Extract the [x, y] coordinate from the center of the cell holding the provided text.  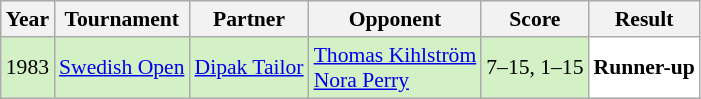
1983 [28, 68]
7–15, 1–15 [534, 68]
Opponent [396, 19]
Thomas Kihlström Nora Perry [396, 68]
Score [534, 19]
Runner-up [644, 68]
Result [644, 19]
Swedish Open [122, 68]
Partner [248, 19]
Tournament [122, 19]
Year [28, 19]
Dipak Tailor [248, 68]
